Extract the (X, Y) coordinate from the center of the cell holding the provided text.  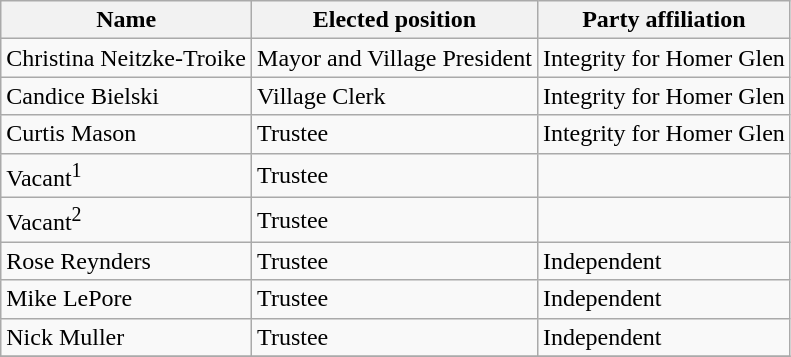
Rose Reynders (126, 261)
Mayor and Village President (395, 58)
Nick Muller (126, 337)
Mike LePore (126, 299)
Curtis Mason (126, 134)
Vacant2 (126, 220)
Name (126, 20)
Village Clerk (395, 96)
Candice Bielski (126, 96)
Elected position (395, 20)
Party affiliation (664, 20)
Vacant1 (126, 176)
Christina Neitzke-Troike (126, 58)
